Determine the [x, y] coordinate at the center of the cell enclosing the given text.  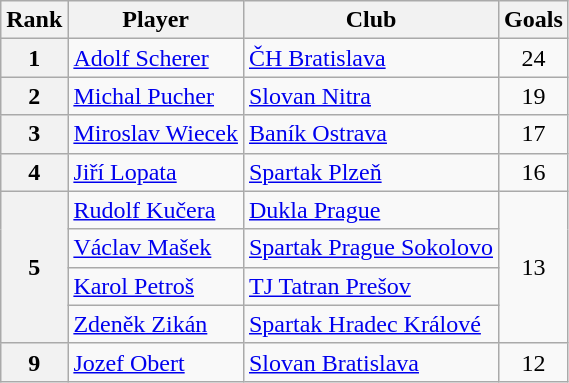
19 [534, 96]
16 [534, 172]
17 [534, 134]
Miroslav Wiecek [156, 134]
Rudolf Kučera [156, 210]
24 [534, 58]
ČH Bratislava [370, 58]
Spartak Hradec Králové [370, 324]
Slovan Nitra [370, 96]
Goals [534, 20]
Spartak Prague Sokolovo [370, 248]
Baník Ostrava [370, 134]
1 [34, 58]
Spartak Plzeň [370, 172]
9 [34, 362]
Dukla Prague [370, 210]
Václav Mašek [156, 248]
4 [34, 172]
Adolf Scherer [156, 58]
Jozef Obert [156, 362]
Player [156, 20]
Michal Pucher [156, 96]
Karol Petroš [156, 286]
Jiří Lopata [156, 172]
5 [34, 267]
Club [370, 20]
Zdeněk Zikán [156, 324]
2 [34, 96]
3 [34, 134]
Slovan Bratislava [370, 362]
13 [534, 267]
12 [534, 362]
Rank [34, 20]
TJ Tatran Prešov [370, 286]
